For the text-containing cell, return its midpoint in (x, y) coordinate format. 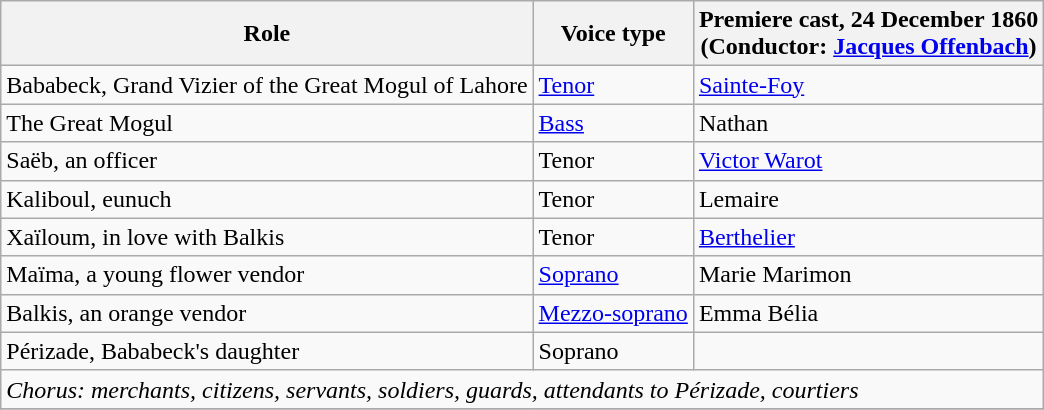
Saëb, an officer (267, 161)
Maïma, a young flower vendor (267, 275)
Nathan (868, 123)
Bass (613, 123)
Balkis, an orange vendor (267, 313)
Role (267, 34)
Xaïloum, in love with Balkis (267, 237)
Victor Warot (868, 161)
Lemaire (868, 199)
Chorus: merchants, citizens, servants, soldiers, guards, attendants to Périzade, courtiers (522, 389)
Périzade, Bababeck's daughter (267, 351)
Kaliboul, eunuch (267, 199)
Berthelier (868, 237)
Emma Bélia (868, 313)
Premiere cast, 24 December 1860(Conductor: Jacques Offenbach) (868, 34)
Mezzo-soprano (613, 313)
Voice type (613, 34)
Bababeck, Grand Vizier of the Great Mogul of Lahore (267, 85)
Sainte-Foy (868, 85)
The Great Mogul (267, 123)
Marie Marimon (868, 275)
